Return (x, y) of the center of cell containing provided text 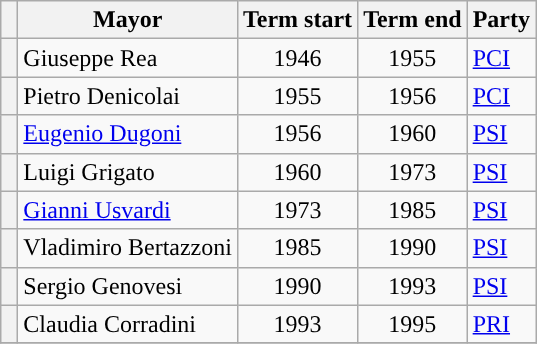
Luigi Grigato (128, 172)
Eugenio Dugoni (128, 134)
Claudia Corradini (128, 324)
PRI (501, 324)
Pietro Denicolai (128, 96)
Vladimiro Bertazzoni (128, 248)
Sergio Genovesi (128, 286)
1946 (297, 58)
Mayor (128, 20)
Gianni Usvardi (128, 210)
Term start (297, 20)
1995 (413, 324)
Giuseppe Rea (128, 58)
Party (501, 20)
Term end (413, 20)
